Provide the [x, y] coordinate of the cell's center where the given text is located.  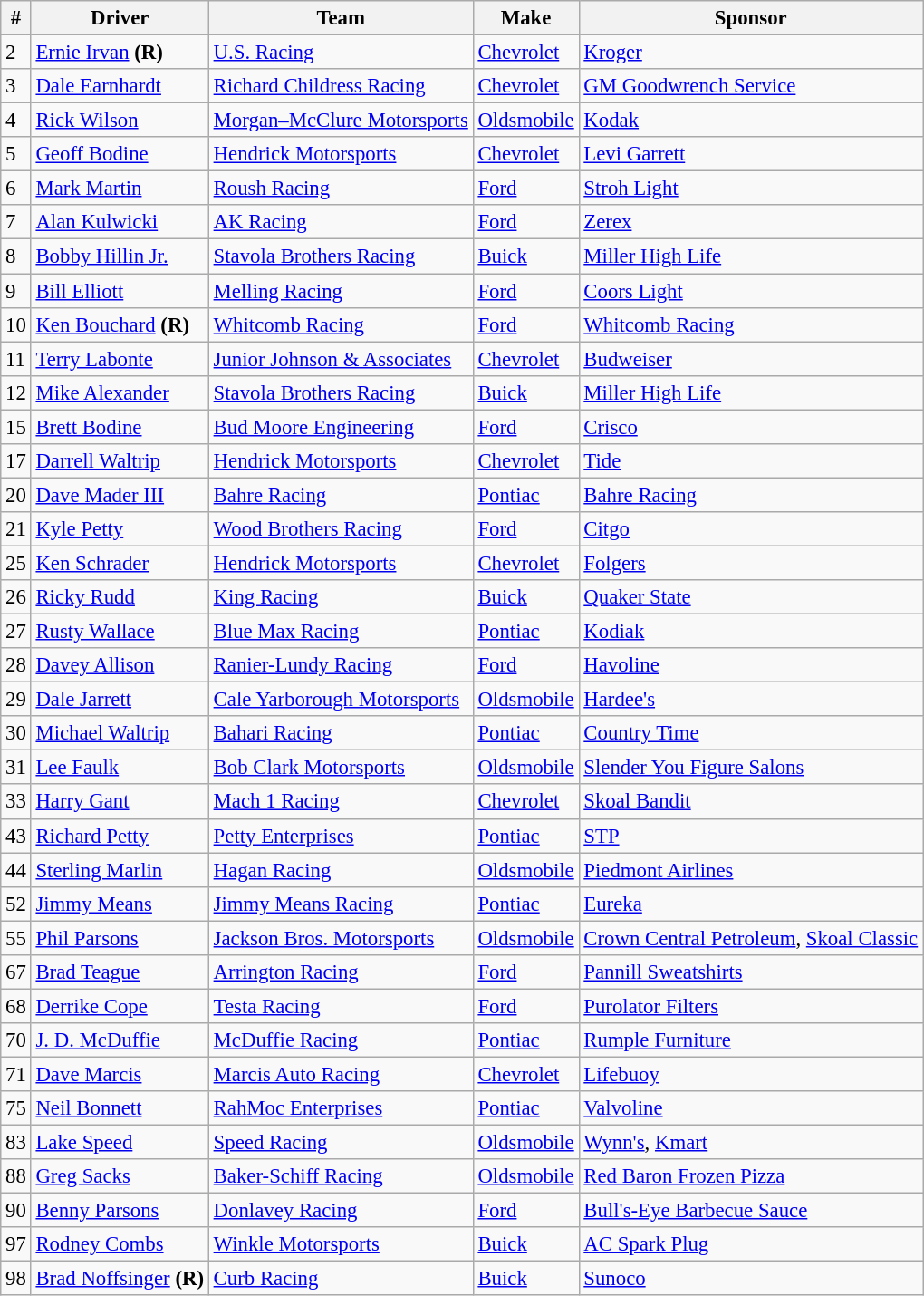
Ernie Irvan (R) [120, 53]
Marcis Auto Racing [341, 1074]
31 [16, 768]
Lifebuoy [751, 1074]
Mach 1 Racing [341, 802]
97 [16, 1244]
5 [16, 154]
Kroger [751, 53]
Brad Teague [120, 972]
Crown Central Petroleum, Skoal Classic [751, 938]
Rodney Combs [120, 1244]
Citgo [751, 529]
Pannill Sweatshirts [751, 972]
17 [16, 461]
STP [751, 836]
Morgan–McClure Motorsports [341, 121]
Melling Racing [341, 291]
6 [16, 189]
Wood Brothers Racing [341, 529]
27 [16, 632]
20 [16, 495]
Folgers [751, 563]
Dave Mader III [120, 495]
Benny Parsons [120, 1211]
Ken Schrader [120, 563]
Derrike Cope [120, 1006]
10 [16, 324]
Cale Yarborough Motorsports [341, 700]
GM Goodwrench Service [751, 86]
Brett Bodine [120, 427]
33 [16, 802]
Kyle Petty [120, 529]
Hardee's [751, 700]
83 [16, 1143]
Petty Enterprises [341, 836]
Davey Allison [120, 665]
67 [16, 972]
Crisco [751, 427]
Ricky Rudd [120, 597]
Sterling Marlin [120, 870]
Mark Martin [120, 189]
90 [16, 1211]
Bud Moore Engineering [341, 427]
Mike Alexander [120, 392]
Driver [120, 18]
Sponsor [751, 18]
3 [16, 86]
25 [16, 563]
AC Spark Plug [751, 1244]
Rick Wilson [120, 121]
Team [341, 18]
Jimmy Means [120, 904]
Purolator Filters [751, 1006]
J. D. McDuffie [120, 1040]
Bahari Racing [341, 733]
# [16, 18]
Skoal Bandit [751, 802]
Rumple Furniture [751, 1040]
Speed Racing [341, 1143]
Curb Racing [341, 1279]
9 [16, 291]
28 [16, 665]
Harry Gant [120, 802]
Greg Sacks [120, 1176]
Geoff Bodine [120, 154]
68 [16, 1006]
Piedmont Airlines [751, 870]
26 [16, 597]
Budweiser [751, 359]
Sunoco [751, 1279]
30 [16, 733]
Levi Garrett [751, 154]
Country Time [751, 733]
Dale Jarrett [120, 700]
Lake Speed [120, 1143]
21 [16, 529]
98 [16, 1279]
Dave Marcis [120, 1074]
Dale Earnhardt [120, 86]
29 [16, 700]
Zerex [751, 222]
7 [16, 222]
88 [16, 1176]
4 [16, 121]
8 [16, 256]
Darrell Waltrip [120, 461]
RahMoc Enterprises [341, 1108]
Bob Clark Motorsports [341, 768]
AK Racing [341, 222]
Ranier-Lundy Racing [341, 665]
71 [16, 1074]
Kodak [751, 121]
Havoline [751, 665]
75 [16, 1108]
Red Baron Frozen Pizza [751, 1176]
Hagan Racing [341, 870]
Jackson Bros. Motorsports [341, 938]
Wynn's, Kmart [751, 1143]
Eureka [751, 904]
Testa Racing [341, 1006]
Quaker State [751, 597]
Coors Light [751, 291]
McDuffie Racing [341, 1040]
Neil Bonnett [120, 1108]
Lee Faulk [120, 768]
12 [16, 392]
Slender You Figure Salons [751, 768]
Baker-Schiff Racing [341, 1176]
55 [16, 938]
Alan Kulwicki [120, 222]
Bill Elliott [120, 291]
Roush Racing [341, 189]
King Racing [341, 597]
15 [16, 427]
44 [16, 870]
Brad Noffsinger (R) [120, 1279]
Valvoline [751, 1108]
52 [16, 904]
Richard Petty [120, 836]
43 [16, 836]
Rusty Wallace [120, 632]
2 [16, 53]
Winkle Motorsports [341, 1244]
Donlavey Racing [341, 1211]
Phil Parsons [120, 938]
U.S. Racing [341, 53]
Junior Johnson & Associates [341, 359]
Terry Labonte [120, 359]
Kodiak [751, 632]
Jimmy Means Racing [341, 904]
Blue Max Racing [341, 632]
Ken Bouchard (R) [120, 324]
Make [525, 18]
Bull's-Eye Barbecue Sauce [751, 1211]
Stroh Light [751, 189]
Richard Childress Racing [341, 86]
Michael Waltrip [120, 733]
Tide [751, 461]
Bobby Hillin Jr. [120, 256]
Arrington Racing [341, 972]
70 [16, 1040]
11 [16, 359]
